Provide the [x, y] coordinate of the cell's center where the given text is located.  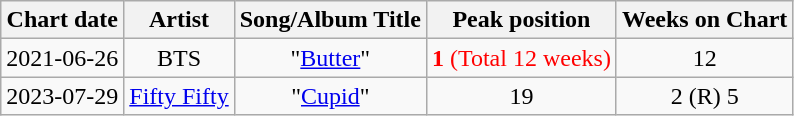
2 (R) 5 [704, 96]
"Cupid" [330, 96]
Song/Album Title [330, 20]
Weeks on Chart [704, 20]
Chart date [62, 20]
19 [521, 96]
"Butter" [330, 58]
1 (Total 12 weeks) [521, 58]
Peak position [521, 20]
BTS [179, 58]
2023-07-29 [62, 96]
12 [704, 58]
Artist [179, 20]
2021-06-26 [62, 58]
Fifty Fifty [179, 96]
